From the cell containing the given text, extract its center point as (x, y) coordinate. 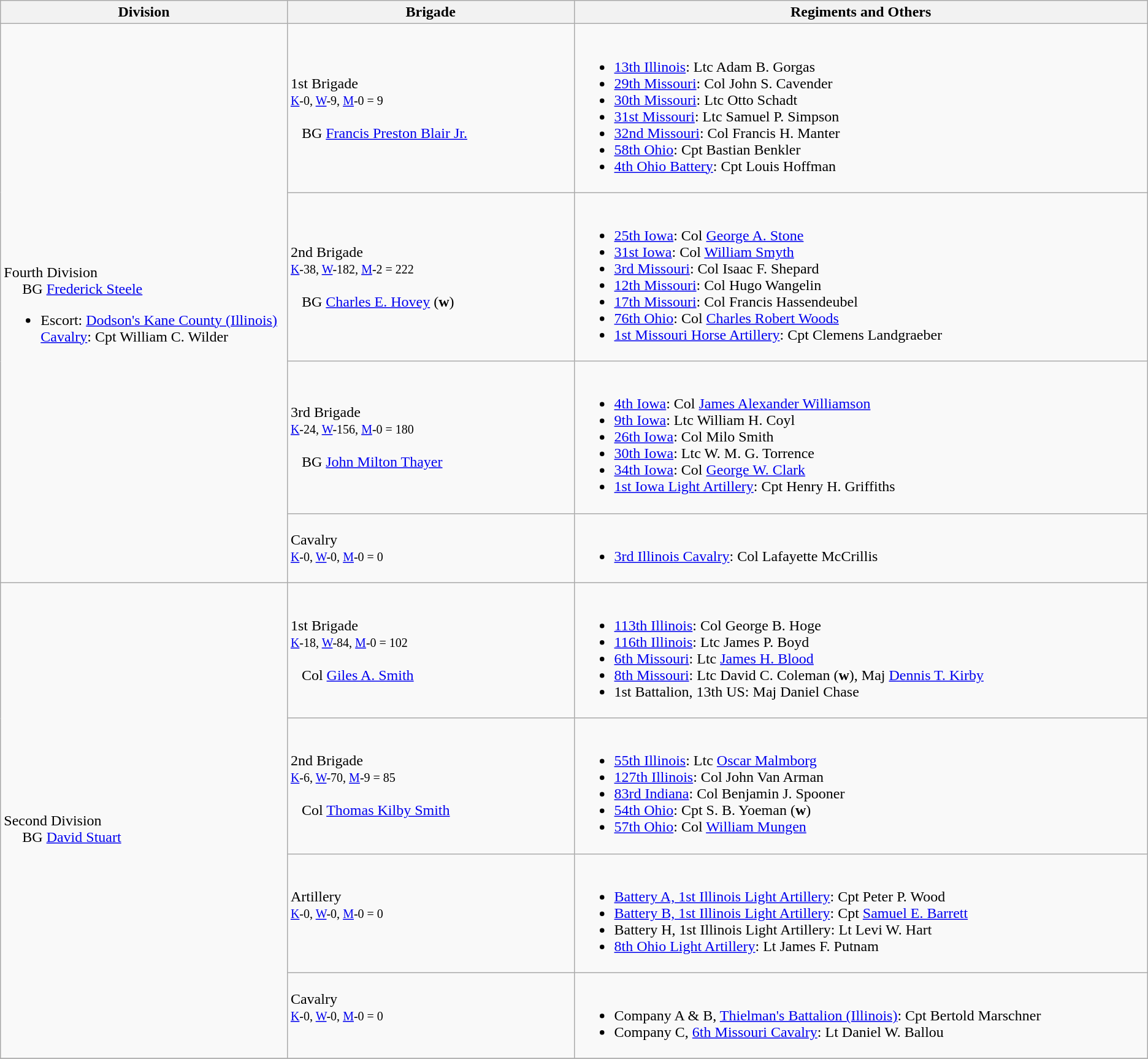
1st BrigadeK-18, W-84, M-0 = 102 Col Giles A. Smith (431, 650)
Fourth Division BG Frederick SteeleEscort: Dodson's Kane County (Illinois) Cavalry: Cpt William C. Wilder (144, 303)
2nd BrigadeK-38, W-182, M-2 = 222 BG Charles E. Hovey (w) (431, 277)
ArtilleryK-0, W-0, M-0 = 0 (431, 913)
Company A & B, Thielman's Battalion (Illinois): Cpt Bertold MarschnerCompany C, 6th Missouri Cavalry: Lt Daniel W. Ballou (861, 1015)
Second Division BG David Stuart (144, 820)
Brigade (431, 12)
3rd Illinois Cavalry: Col Lafayette McCrillis (861, 548)
Regiments and Others (861, 12)
2nd BrigadeK-6, W-70, M-9 = 85 Col Thomas Kilby Smith (431, 786)
1st BrigadeK-0, W-9, M-0 = 9 BG Francis Preston Blair Jr. (431, 108)
3rd BrigadeK-24, W-156, M-0 = 180 BG John Milton Thayer (431, 437)
Division (144, 12)
